Capture the cell that displays the provided text and extract its (X, Y) central coordinate. 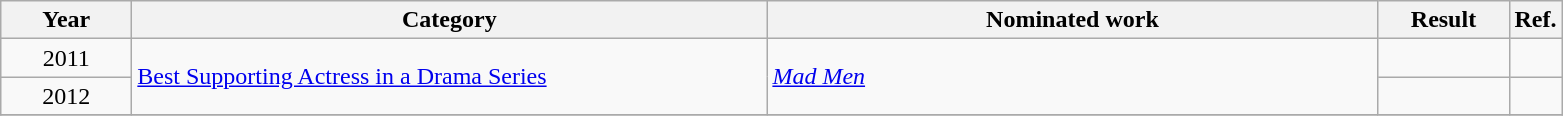
2012 (66, 96)
2011 (66, 58)
Mad Men (1072, 77)
Year (66, 20)
Category (450, 20)
Ref. (1536, 20)
Nominated work (1072, 20)
Result (1444, 20)
Best Supporting Actress in a Drama Series (450, 77)
